Detect which cell encompasses the target text, then output its (X, Y) center coordinate. 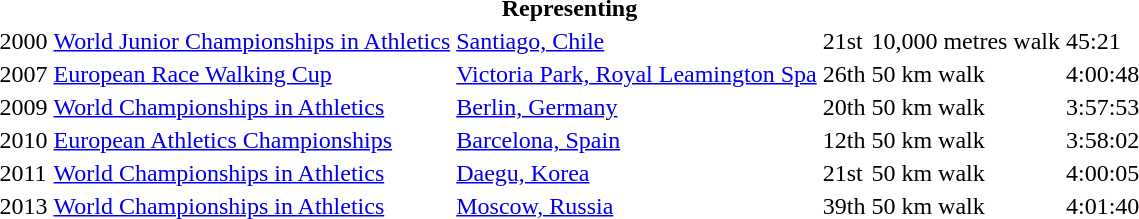
Barcelona, Spain (636, 140)
26th (844, 74)
12th (844, 140)
Santiago, Chile (636, 41)
World Junior Championships in Athletics (252, 41)
European Race Walking Cup (252, 74)
European Athletics Championships (252, 140)
20th (844, 107)
10,000 metres walk (966, 41)
Victoria Park, Royal Leamington Spa (636, 74)
Daegu, Korea (636, 173)
Berlin, Germany (636, 107)
